Determine the (x, y) coordinate at the center of the cell enclosing the given text.  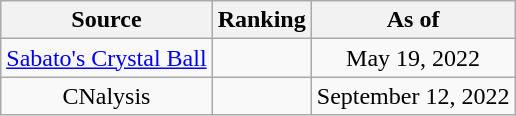
CNalysis (106, 96)
As of (413, 20)
Sabato's Crystal Ball (106, 58)
Ranking (262, 20)
Source (106, 20)
May 19, 2022 (413, 58)
September 12, 2022 (413, 96)
